Output the [x, y] coordinate of the center of the cell containing the given text.  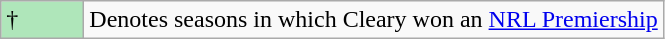
Denotes seasons in which Cleary won an NRL Premiership [374, 20]
† [42, 20]
